Detect which cell encompasses the target text, then output its [x, y] center coordinate. 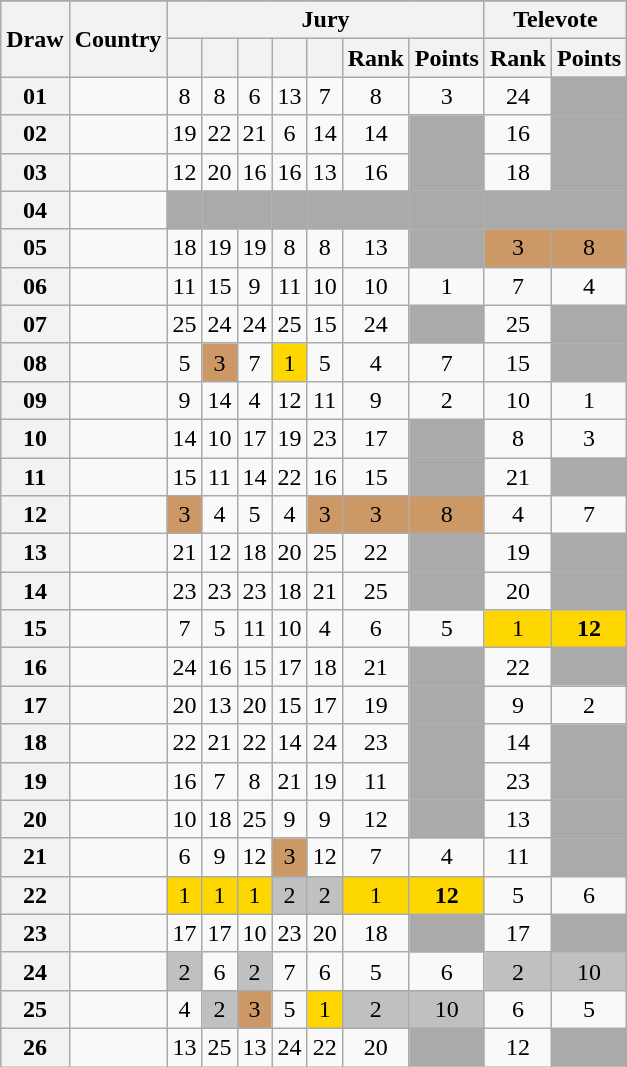
Jury [326, 20]
07 [35, 324]
06 [35, 286]
08 [35, 362]
03 [35, 172]
09 [35, 400]
26 [35, 1047]
Country [118, 39]
Televote [555, 20]
04 [35, 210]
02 [35, 134]
Draw [35, 39]
01 [35, 96]
05 [35, 248]
